Search for the cell housing the specified text and yield its (X, Y) center coordinate. 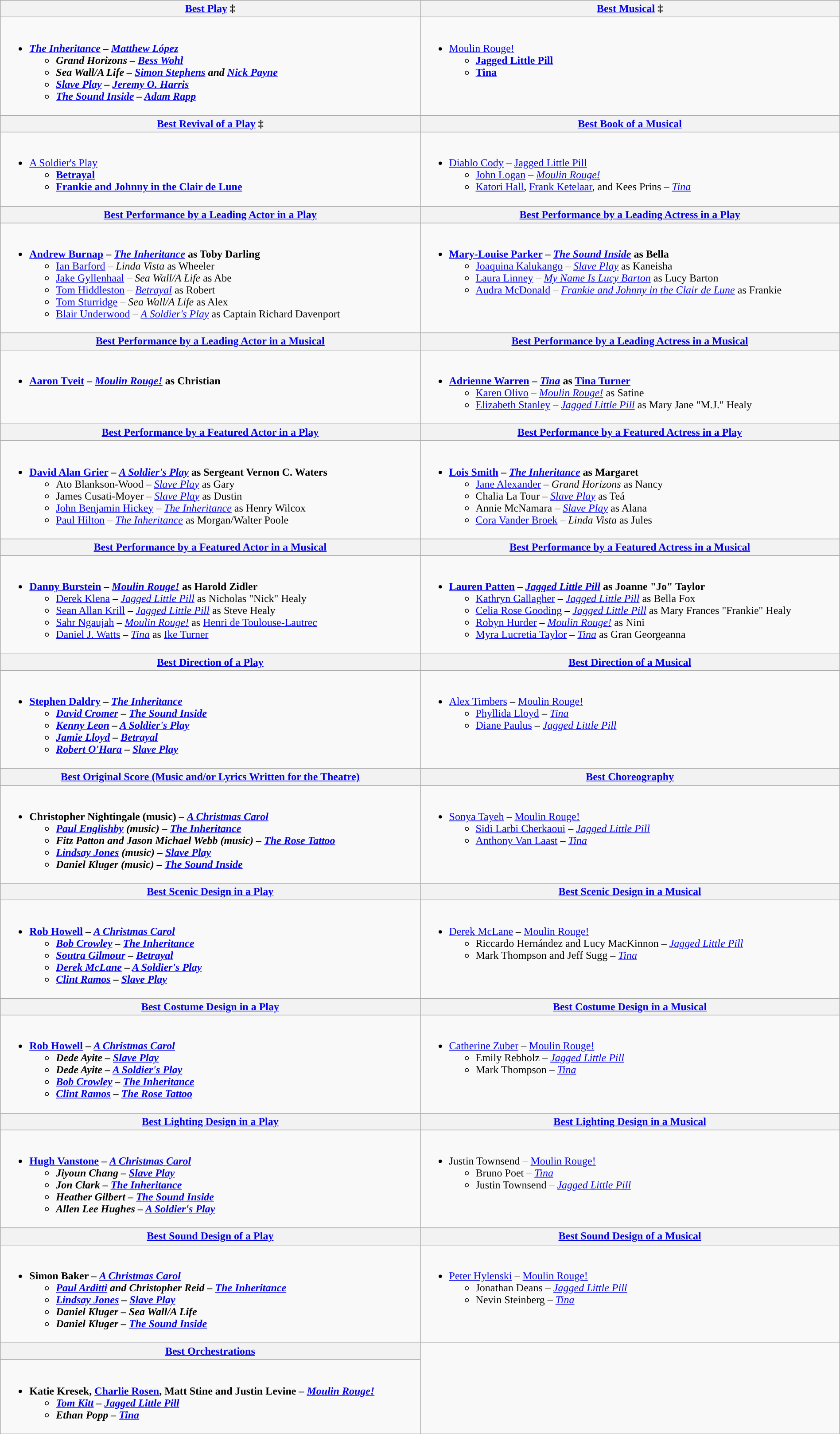
Best Performance by a Leading Actor in a Play (210, 215)
A Soldier's PlayBetrayalFrankie and Johnny in the Clair de Lune (210, 169)
Best Performance by a Featured Actor in a Play (210, 432)
Best Lighting Design in a Play (210, 1121)
Best Lighting Design in a Musical (630, 1121)
Justin Townsend – Moulin Rouge!Bruno Poet – TinaJustin Townsend – Jagged Little Pill (630, 1179)
Best Original Score (Music and/or Lyrics Written for the Theatre) (210, 777)
Best Orchestrations (210, 1351)
Sonya Tayeh – Moulin Rouge!Sidi Larbi Cherkaoui – Jagged Little PillAnthony Van Laast – Tina (630, 834)
Derek McLane – Moulin Rouge!Riccardo Hernández and Lucy MacKinnon – Jagged Little PillMark Thompson and Jeff Sugg – Tina (630, 949)
Best Direction of a Musical (630, 662)
Best Performance by a Leading Actress in a Musical (630, 341)
Best Revival of a Play ‡ (210, 124)
Adrienne Warren – Tina as Tina TurnerKaren Olivo – Moulin Rouge! as SatineElizabeth Stanley – Jagged Little Pill as Mary Jane "M.J." Healy (630, 387)
Rob Howell – A Christmas CarolBob Crowley – The InheritanceSoutra Gilmour – BetrayalDerek McLane – A Soldier's PlayClint Ramos – Slave Play (210, 949)
Best Scenic Design in a Play (210, 892)
Moulin Rouge!Jagged Little PillTina (630, 66)
Best Costume Design in a Play (210, 1007)
Best Musical ‡ (630, 9)
Alex Timbers – Moulin Rouge!Phyllida Lloyd – TinaDiane Paulus – Jagged Little Pill (630, 720)
Best Sound Design of a Play (210, 1236)
Best Choreography (630, 777)
Best Scenic Design in a Musical (630, 892)
Catherine Zuber – Moulin Rouge!Emily Rebholz – Jagged Little PillMark Thompson – Tina (630, 1064)
Best Performance by a Featured Actress in a Play (630, 432)
Best Performance by a Featured Actress in a Musical (630, 547)
Best Performance by a Leading Actress in a Play (630, 215)
Rob Howell – A Christmas CarolDede Ayite – Slave PlayDede Ayite – A Soldier's PlayBob Crowley – The InheritanceClint Ramos – The Rose Tattoo (210, 1064)
Aaron Tveit – Moulin Rouge! as Christian (210, 387)
Best Performance by a Leading Actor in a Musical (210, 341)
Best Book of a Musical (630, 124)
Best Direction of a Play (210, 662)
Diablo Cody – Jagged Little PillJohn Logan – Moulin Rouge!Katori Hall, Frank Ketelaar, and Kees Prins – Tina (630, 169)
Best Performance by a Featured Actor in a Musical (210, 547)
Best Costume Design in a Musical (630, 1007)
Katie Kresek, Charlie Rosen, Matt Stine and Justin Levine – Moulin Rouge!Tom Kitt – Jagged Little PillEthan Popp – Tina (210, 1396)
Best Sound Design of a Musical (630, 1236)
Peter Hylenski – Moulin Rouge!Jonathan Deans – Jagged Little PillNevin Steinberg – Tina (630, 1293)
Stephen Daldry – The InheritanceDavid Cromer – The Sound InsideKenny Leon – A Soldier's PlayJamie Lloyd – BetrayalRobert O'Hara – Slave Play (210, 720)
Best Play ‡ (210, 9)
